Scan for the cell matching the given text and deliver its [X, Y] coordinate at center. 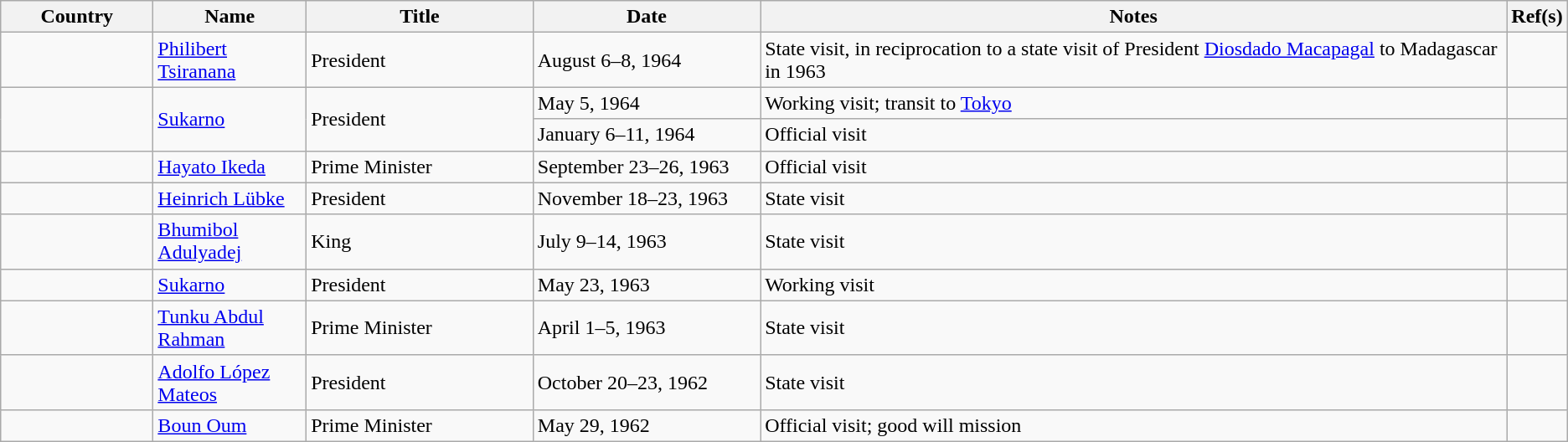
Tunku Abdul Rahman [230, 328]
May 29, 1962 [647, 425]
Official visit; good will mission [1134, 425]
Country [77, 17]
August 6–8, 1964 [647, 60]
State visit, in reciprocation to a state visit of President Diosdado Macapagal to Madagascar in 1963 [1134, 60]
Philibert Tsiranana [230, 60]
King [420, 241]
October 20–23, 1962 [647, 382]
May 23, 1963 [647, 285]
November 18–23, 1963 [647, 198]
Bhumibol Adulyadej [230, 241]
January 6–11, 1964 [647, 135]
Name [230, 17]
Working visit [1134, 285]
Title [420, 17]
Boun Oum [230, 425]
July 9–14, 1963 [647, 241]
Heinrich Lübke [230, 198]
April 1–5, 1963 [647, 328]
Date [647, 17]
Hayato Ikeda [230, 167]
Adolfo López Mateos [230, 382]
Notes [1134, 17]
September 23–26, 1963 [647, 167]
Ref(s) [1537, 17]
Working visit; transit to Tokyo [1134, 103]
May 5, 1964 [647, 103]
